Find where the given text appears and provide that cell's center as (X, Y) coordinate. 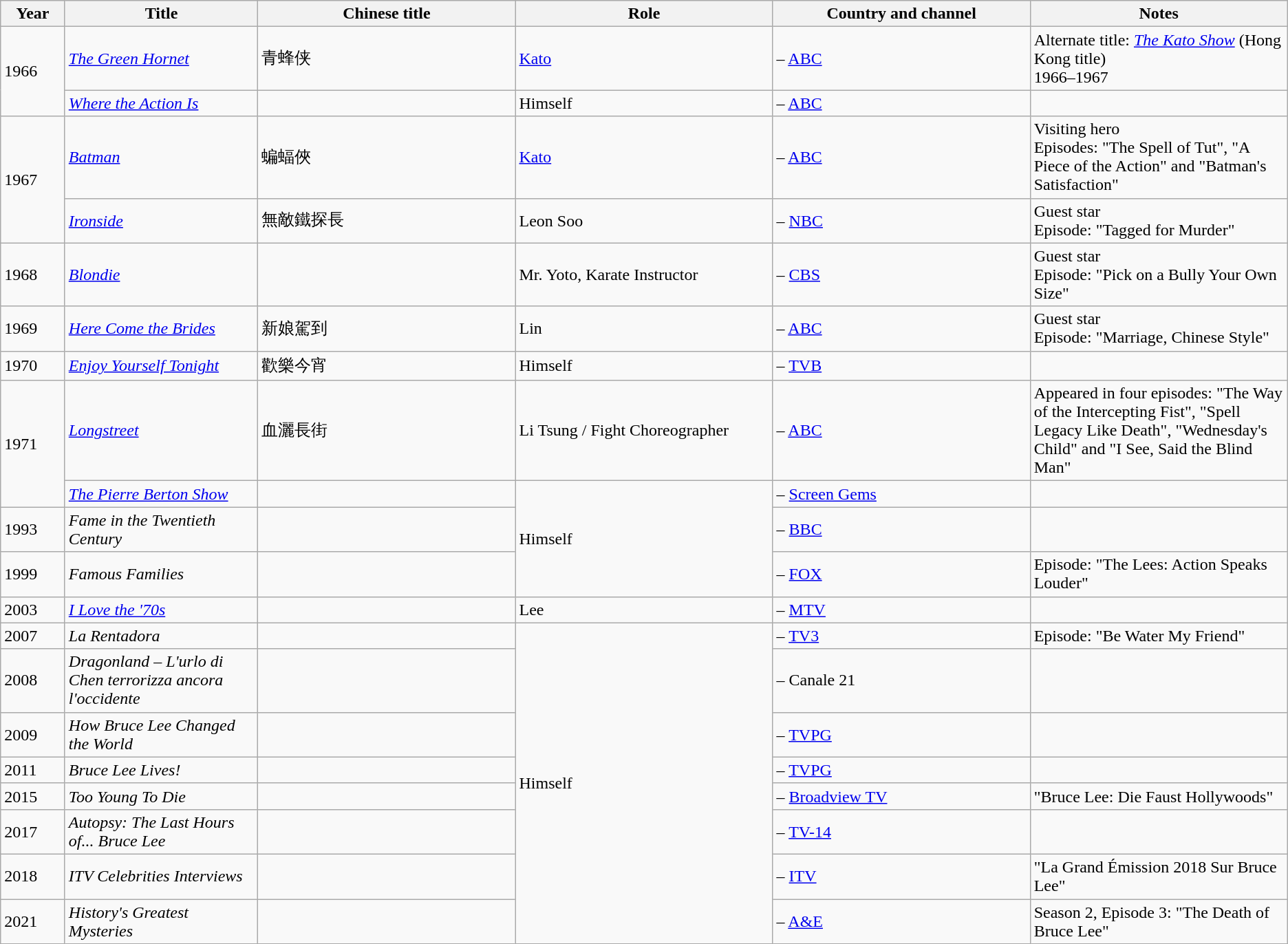
血灑長街 (387, 431)
– TV-14 (901, 831)
1967 (33, 180)
Country and channel (901, 14)
Season 2, Episode 3: "The Death of Bruce Lee" (1159, 921)
Batman (161, 157)
I Love the '70s (161, 610)
2007 (33, 636)
Guest starEpisode: "Marriage, Chinese Style" (1159, 329)
– Broadview TV (901, 796)
2009 (33, 735)
Lee (644, 610)
Year (33, 14)
– NBC (901, 220)
歡樂今宵 (387, 366)
Too Young To Die (161, 796)
Longstreet (161, 431)
2011 (33, 770)
1968 (33, 275)
1969 (33, 329)
1999 (33, 574)
1966 (33, 72)
Li Tsung / Fight Choreographer (644, 431)
Mr. Yoto, Karate Instructor (644, 275)
Visiting heroEpisodes: "The Spell of Tut", "A Piece of the Action" and "Batman's Satisfaction" (1159, 157)
– BBC (901, 530)
1993 (33, 530)
La Rentadora (161, 636)
2017 (33, 831)
– TV3 (901, 636)
– TVB (901, 366)
Episode: "The Lees: Action Speaks Louder" (1159, 574)
青蜂侠 (387, 58)
Leon Soo (644, 220)
How Bruce Lee Changed the World (161, 735)
Ironside (161, 220)
Alternate title: The Kato Show (Hong Kong title)1966–1967 (1159, 58)
2021 (33, 921)
Famous Families (161, 574)
Lin (644, 329)
蝙蝠俠 (387, 157)
2003 (33, 610)
ITV Celebrities Interviews (161, 877)
Title (161, 14)
– MTV (901, 610)
Notes (1159, 14)
Chinese title (387, 14)
Where the Action Is (161, 103)
Appeared in four episodes: "The Way of the Intercepting Fist", "Spell Legacy Like Death", "Wednesday's Child" and "I See, Said the Blind Man" (1159, 431)
– FOX (901, 574)
Autopsy: The Last Hours of... Bruce Lee (161, 831)
The Green Hornet (161, 58)
1970 (33, 366)
Episode: "Be Water My Friend" (1159, 636)
新娘駕到 (387, 329)
Guest starEpisode: "Tagged for Murder" (1159, 220)
1971 (33, 444)
Enjoy Yourself Tonight (161, 366)
– CBS (901, 275)
Role (644, 14)
– Screen Gems (901, 494)
Here Come the Brides (161, 329)
Bruce Lee Lives! (161, 770)
2015 (33, 796)
– Canale 21 (901, 680)
– ITV (901, 877)
"Bruce Lee: Die Faust Hollywoods" (1159, 796)
"La Grand Émission 2018 Sur Bruce Lee" (1159, 877)
無敵鐵探長 (387, 220)
Guest starEpisode: "Pick on a Bully Your Own Size" (1159, 275)
History's Greatest Mysteries (161, 921)
Dragonland – L'urlo di Chen terrorizza ancora l'occidente (161, 680)
2018 (33, 877)
– A&E (901, 921)
Blondie (161, 275)
Fame in the Twentieth Century (161, 530)
The Pierre Berton Show (161, 494)
2008 (33, 680)
